Determine the (x, y) coordinate at the center of the cell enclosing the given text.  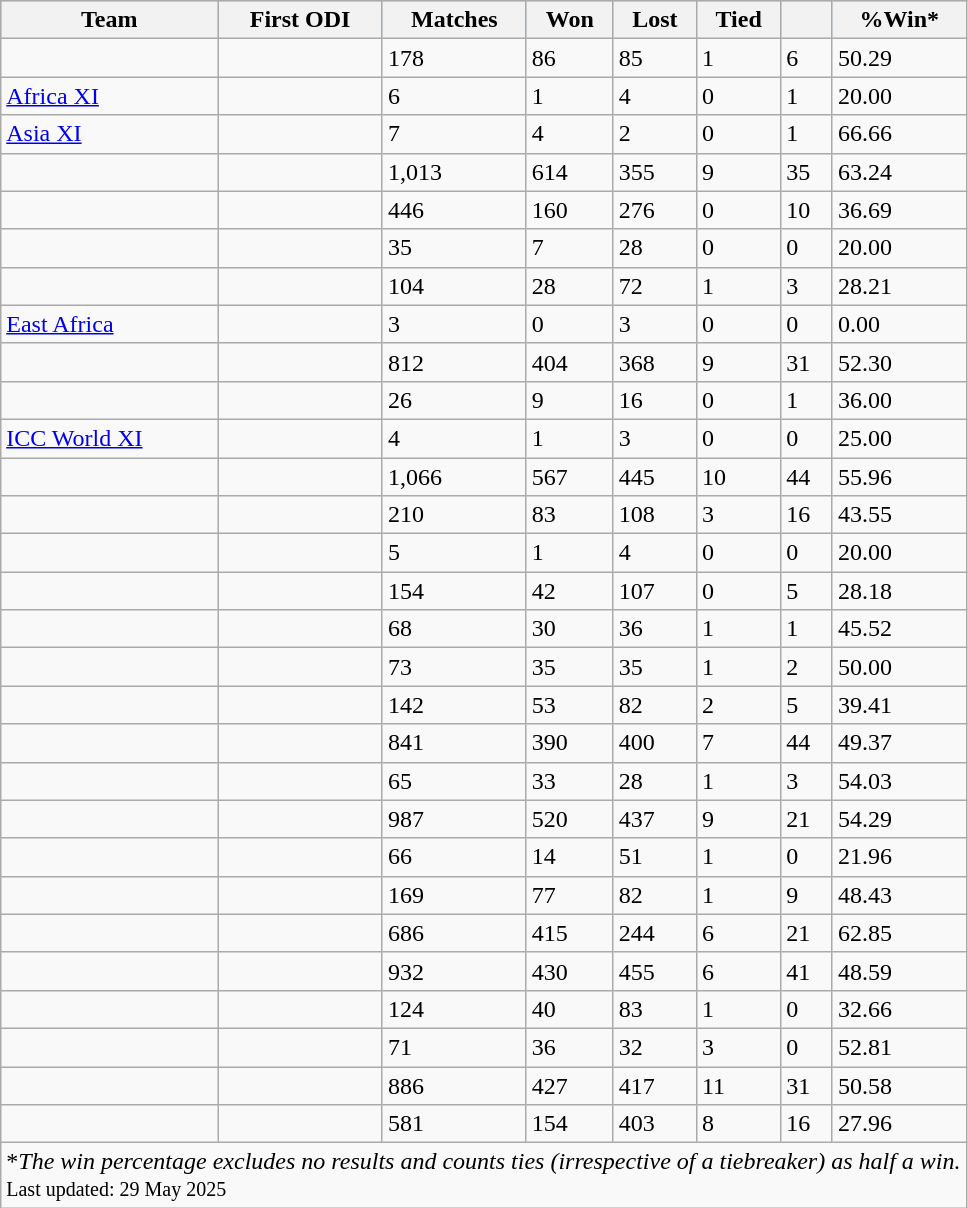
Lost (654, 20)
85 (654, 58)
39.41 (899, 705)
812 (454, 362)
886 (454, 1085)
68 (454, 629)
932 (454, 971)
124 (454, 1009)
65 (454, 781)
400 (654, 743)
Africa XI (110, 96)
43.55 (899, 515)
581 (454, 1124)
390 (570, 743)
66 (454, 857)
Asia XI (110, 134)
520 (570, 819)
142 (454, 705)
41 (807, 971)
169 (454, 895)
50.29 (899, 58)
32.66 (899, 1009)
27.96 (899, 1124)
244 (654, 933)
455 (654, 971)
50.00 (899, 667)
51 (654, 857)
841 (454, 743)
8 (738, 1124)
62.85 (899, 933)
1,013 (454, 172)
%Win* (899, 20)
71 (454, 1047)
32 (654, 1047)
104 (454, 286)
45.52 (899, 629)
437 (654, 819)
54.03 (899, 781)
Tied (738, 20)
28.21 (899, 286)
614 (570, 172)
404 (570, 362)
417 (654, 1085)
25.00 (899, 438)
Matches (454, 20)
54.29 (899, 819)
40 (570, 1009)
686 (454, 933)
276 (654, 210)
Won (570, 20)
1,066 (454, 477)
72 (654, 286)
28.18 (899, 591)
42 (570, 591)
430 (570, 971)
446 (454, 210)
ICC World XI (110, 438)
33 (570, 781)
Team (110, 20)
368 (654, 362)
160 (570, 210)
First ODI (300, 20)
355 (654, 172)
107 (654, 591)
52.81 (899, 1047)
36.00 (899, 400)
55.96 (899, 477)
77 (570, 895)
63.24 (899, 172)
49.37 (899, 743)
26 (454, 400)
53 (570, 705)
86 (570, 58)
30 (570, 629)
48.59 (899, 971)
50.58 (899, 1085)
415 (570, 933)
East Africa (110, 324)
*The win percentage excludes no results and counts ties (irrespective of a tiebreaker) as half a win.Last updated: 29 May 2025 (484, 1176)
14 (570, 857)
48.43 (899, 895)
11 (738, 1085)
73 (454, 667)
66.66 (899, 134)
210 (454, 515)
21.96 (899, 857)
567 (570, 477)
0.00 (899, 324)
987 (454, 819)
178 (454, 58)
445 (654, 477)
427 (570, 1085)
403 (654, 1124)
108 (654, 515)
52.30 (899, 362)
36.69 (899, 210)
